Search for the cell housing the specified text and yield its [X, Y] center coordinate. 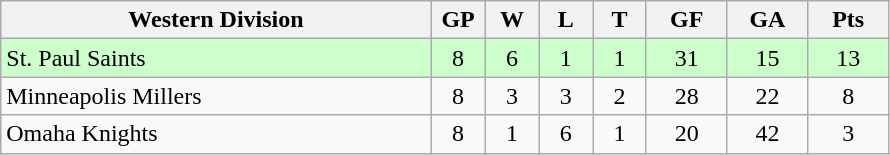
42 [768, 134]
W [512, 20]
Western Division [216, 20]
Minneapolis Millers [216, 96]
GA [768, 20]
GP [458, 20]
22 [768, 96]
L [566, 20]
28 [686, 96]
31 [686, 58]
Pts [848, 20]
St. Paul Saints [216, 58]
Omaha Knights [216, 134]
13 [848, 58]
20 [686, 134]
2 [620, 96]
T [620, 20]
GF [686, 20]
15 [768, 58]
